Capture the cell that displays the provided text and extract its [X, Y] central coordinate. 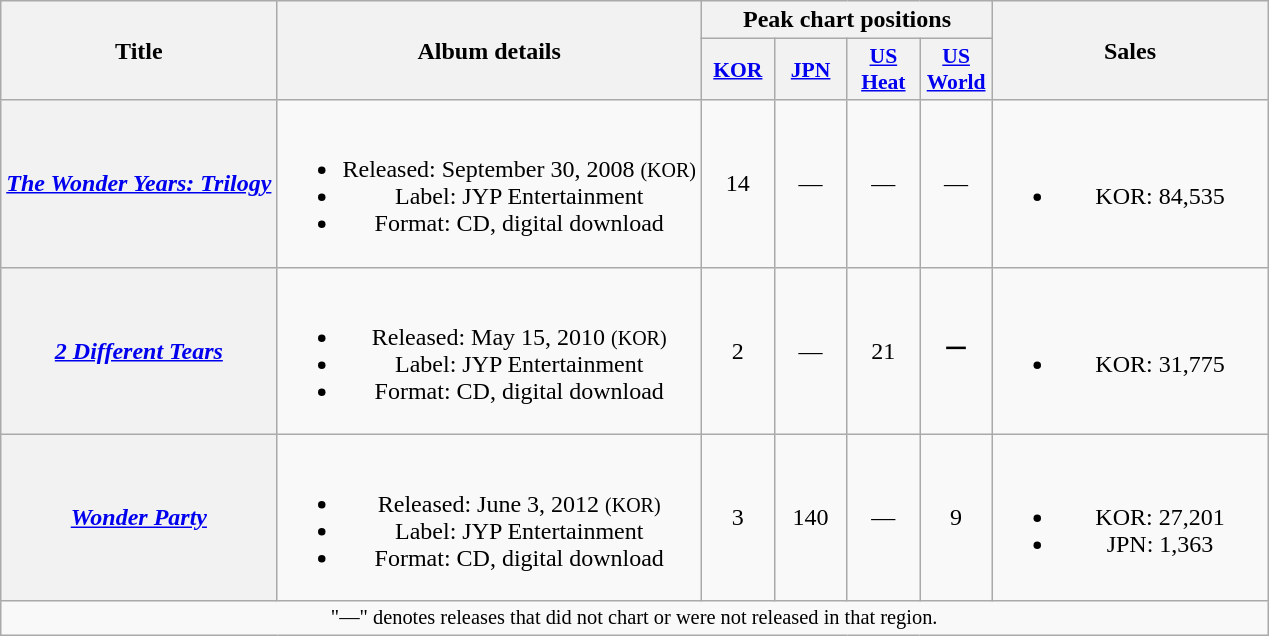
14 [738, 184]
2 [738, 350]
USWorld [956, 70]
Released: June 3, 2012 (KOR)Label: JYP EntertainmentFormat: CD, digital download [490, 518]
Released: September 30, 2008 (KOR)Label: JYP EntertainmentFormat: CD, digital download [490, 184]
Wonder Party [139, 518]
9 [956, 518]
JPN [810, 70]
KOR: 31,775 [1130, 350]
140 [810, 518]
Title [139, 50]
21 [884, 350]
2 Different Tears [139, 350]
KOR: 84,535 [1130, 184]
USHeat [884, 70]
Released: May 15, 2010 (KOR)Label: JYP EntertainmentFormat: CD, digital download [490, 350]
The Wonder Years: Trilogy [139, 184]
KOR [738, 70]
Peak chart positions [846, 20]
ー [956, 350]
Album details [490, 50]
KOR: 27,201JPN: 1,363 [1130, 518]
3 [738, 518]
"—" denotes releases that did not chart or were not released in that region. [634, 618]
Sales [1130, 50]
